Search for the cell housing the specified text and yield its [x, y] center coordinate. 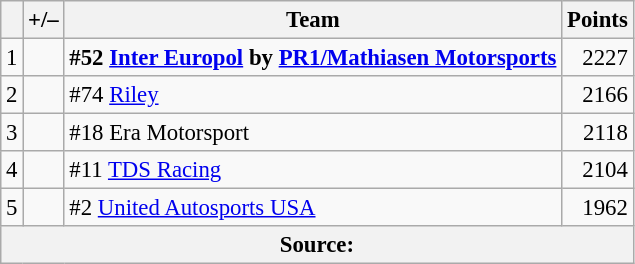
#52 Inter Europol by PR1/Mathiasen Motorsports [313, 58]
Source: [317, 245]
#2 United Autosports USA [313, 208]
#74 Riley [313, 95]
Team [313, 20]
2227 [598, 58]
2 [12, 95]
2104 [598, 170]
#11 TDS Racing [313, 170]
+/– [44, 20]
2166 [598, 95]
4 [12, 170]
#18 Era Motorsport [313, 133]
1 [12, 58]
1962 [598, 208]
Points [598, 20]
5 [12, 208]
2118 [598, 133]
3 [12, 133]
